Extract the [X, Y] coordinate from the center of the cell holding the provided text.  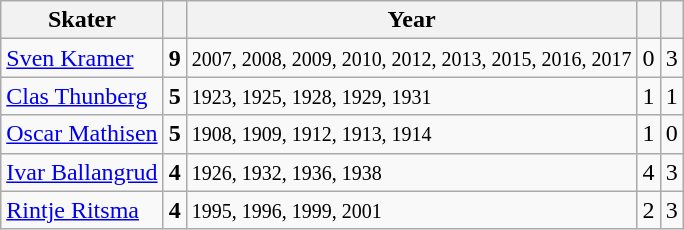
Ivar Ballangrud [82, 172]
1923, 1925, 1928, 1929, 1931 [412, 96]
Oscar Mathisen [82, 134]
1926, 1932, 1936, 1938 [412, 172]
Year [412, 20]
1908, 1909, 1912, 1913, 1914 [412, 134]
1995, 1996, 1999, 2001 [412, 210]
Sven Kramer [82, 58]
2 [648, 210]
Clas Thunberg [82, 96]
9 [174, 58]
Rintje Ritsma [82, 210]
Skater [82, 20]
2007, 2008, 2009, 2010, 2012, 2013, 2015, 2016, 2017 [412, 58]
